Locate the cell with the specified text and output its [X, Y] center coordinate. 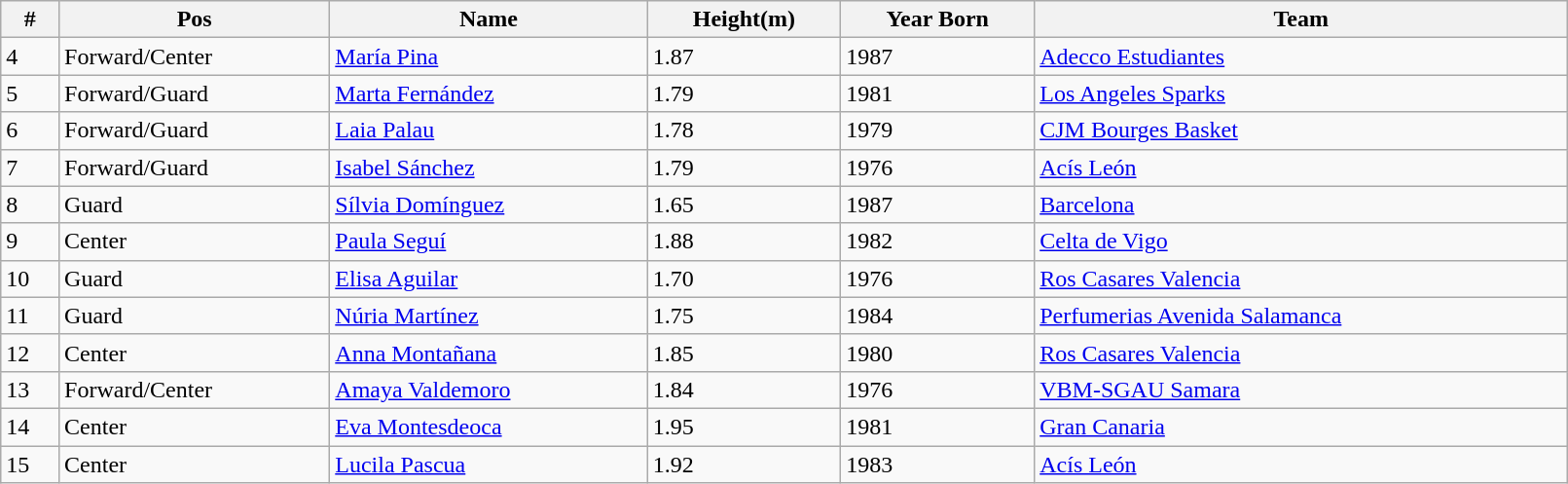
1.78 [744, 130]
1.75 [744, 316]
15 [30, 465]
Gran Canaria [1301, 427]
1980 [938, 353]
Year Born [938, 19]
1979 [938, 130]
12 [30, 353]
Paula Seguí [489, 242]
Marta Fernández [489, 93]
9 [30, 242]
Pos [195, 19]
8 [30, 205]
6 [30, 130]
1982 [938, 242]
1984 [938, 316]
Amaya Valdemoro [489, 390]
Barcelona [1301, 205]
Laia Palau [489, 130]
1983 [938, 465]
1.85 [744, 353]
Los Angeles Sparks [1301, 93]
Lucila Pascua [489, 465]
Isabel Sánchez [489, 168]
Name [489, 19]
Eva Montesdeoca [489, 427]
Adecco Estudiantes [1301, 56]
1.92 [744, 465]
13 [30, 390]
14 [30, 427]
1.70 [744, 279]
Anna Montañana [489, 353]
VBM-SGAU Samara [1301, 390]
1.88 [744, 242]
Perfumerias Avenida Salamanca [1301, 316]
Elisa Aguilar [489, 279]
Sílvia Domínguez [489, 205]
5 [30, 93]
11 [30, 316]
CJM Bourges Basket [1301, 130]
10 [30, 279]
Núria Martínez [489, 316]
María Pina [489, 56]
# [30, 19]
Celta de Vigo [1301, 242]
7 [30, 168]
Team [1301, 19]
1.65 [744, 205]
Height(m) [744, 19]
1.84 [744, 390]
1.95 [744, 427]
4 [30, 56]
1.87 [744, 56]
